Determine the [x, y] coordinate at the center of the cell enclosing the given text.  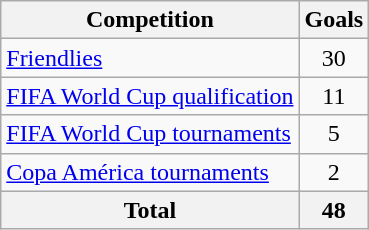
FIFA World Cup qualification [150, 96]
FIFA World Cup tournaments [150, 134]
Copa América tournaments [150, 172]
5 [334, 134]
Goals [334, 20]
2 [334, 172]
30 [334, 58]
11 [334, 96]
48 [334, 210]
Competition [150, 20]
Friendlies [150, 58]
Total [150, 210]
